From the cell containing the given text, extract its center point as [x, y] coordinate. 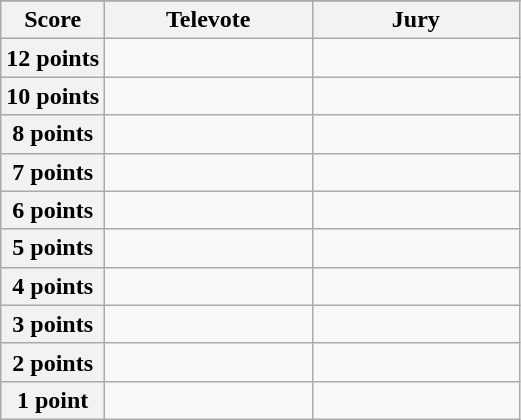
1 point [53, 400]
5 points [53, 248]
Jury [416, 20]
10 points [53, 96]
6 points [53, 210]
3 points [53, 324]
4 points [53, 286]
2 points [53, 362]
Score [53, 20]
12 points [53, 58]
Televote [209, 20]
7 points [53, 172]
8 points [53, 134]
